Scan for the cell matching the given text and deliver its [x, y] coordinate at center. 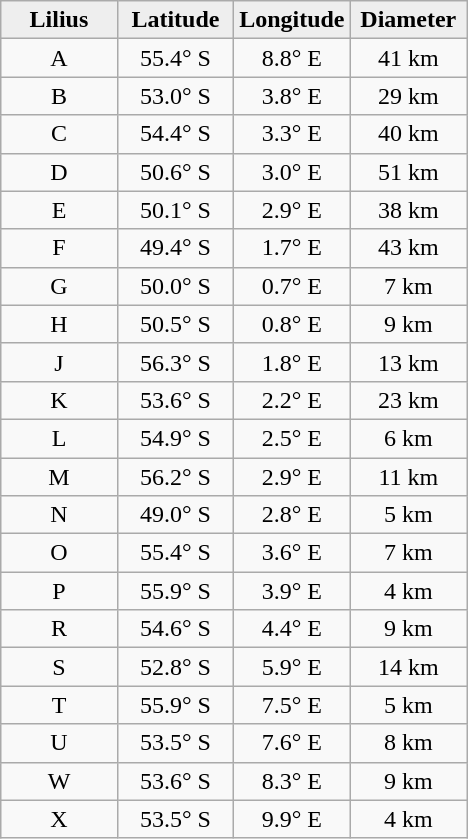
Longitude [292, 20]
2.5° E [292, 438]
52.8° S [175, 667]
1.8° E [292, 362]
11 km [408, 477]
3.0° E [292, 172]
8.8° E [292, 58]
50.5° S [175, 324]
8 km [408, 743]
53.0° S [175, 96]
50.0° S [175, 286]
49.0° S [175, 515]
9.9° E [292, 819]
54.6° S [175, 629]
54.4° S [175, 134]
3.3° E [292, 134]
H [59, 324]
6 km [408, 438]
54.9° S [175, 438]
T [59, 705]
X [59, 819]
0.8° E [292, 324]
Lilius [59, 20]
G [59, 286]
7.6° E [292, 743]
51 km [408, 172]
C [59, 134]
D [59, 172]
A [59, 58]
Diameter [408, 20]
Latitude [175, 20]
29 km [408, 96]
2.8° E [292, 515]
L [59, 438]
E [59, 210]
S [59, 667]
W [59, 781]
8.3° E [292, 781]
49.4° S [175, 248]
J [59, 362]
50.1° S [175, 210]
K [59, 400]
3.6° E [292, 553]
2.2° E [292, 400]
M [59, 477]
56.3° S [175, 362]
43 km [408, 248]
23 km [408, 400]
50.6° S [175, 172]
3.8° E [292, 96]
5.9° E [292, 667]
R [59, 629]
O [59, 553]
40 km [408, 134]
B [59, 96]
7.5° E [292, 705]
1.7° E [292, 248]
4.4° E [292, 629]
0.7° E [292, 286]
3.9° E [292, 591]
14 km [408, 667]
56.2° S [175, 477]
N [59, 515]
13 km [408, 362]
F [59, 248]
P [59, 591]
38 km [408, 210]
41 km [408, 58]
U [59, 743]
